Capture the cell that displays the provided text and extract its (x, y) central coordinate. 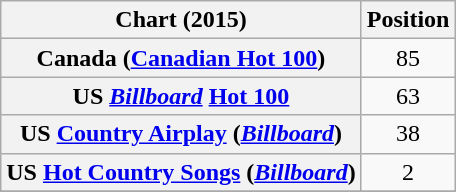
US Country Airplay (Billboard) (181, 134)
Canada (Canadian Hot 100) (181, 58)
Position (408, 20)
63 (408, 96)
85 (408, 58)
38 (408, 134)
Chart (2015) (181, 20)
US Hot Country Songs (Billboard) (181, 172)
US Billboard Hot 100 (181, 96)
2 (408, 172)
